For the text-containing cell, return its midpoint in [X, Y] coordinate format. 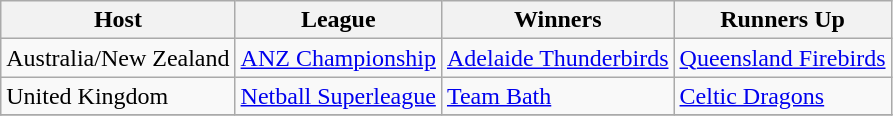
Australia/New Zealand [118, 58]
Winners [558, 20]
Queensland Firebirds [782, 58]
Netball Superleague [338, 96]
Team Bath [558, 96]
United Kingdom [118, 96]
Host [118, 20]
Celtic Dragons [782, 96]
League [338, 20]
Runners Up [782, 20]
ANZ Championship [338, 58]
Adelaide Thunderbirds [558, 58]
